Return [X, Y] of the center of cell containing provided text 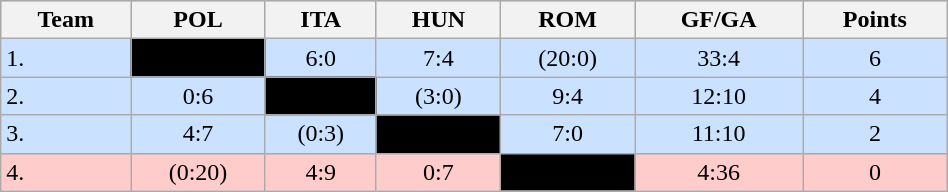
11:10 [719, 134]
12:10 [719, 96]
9:4 [567, 96]
(20:0) [567, 58]
1. [66, 58]
6:0 [320, 58]
0 [874, 172]
POL [198, 20]
6 [874, 58]
(0:20) [198, 172]
4. [66, 172]
2 [874, 134]
Points [874, 20]
Team [66, 20]
(0:3) [320, 134]
7:0 [567, 134]
33:4 [719, 58]
2. [66, 96]
4:36 [719, 172]
ITA [320, 20]
4:7 [198, 134]
HUN [438, 20]
0:6 [198, 96]
0:7 [438, 172]
4:9 [320, 172]
7:4 [438, 58]
GF/GA [719, 20]
(3:0) [438, 96]
3. [66, 134]
4 [874, 96]
ROM [567, 20]
